Find where the given text appears and provide that cell's center as [X, Y] coordinate. 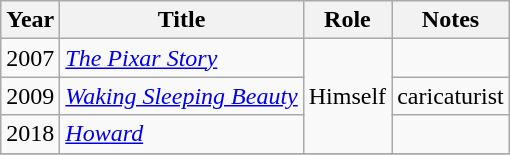
2009 [30, 96]
Waking Sleeping Beauty [182, 96]
Notes [451, 20]
Year [30, 20]
2007 [30, 58]
Himself [347, 96]
2018 [30, 134]
caricaturist [451, 96]
Role [347, 20]
Title [182, 20]
The Pixar Story [182, 58]
Howard [182, 134]
